Determine the [X, Y] coordinate at the center of the cell enclosing the given text.  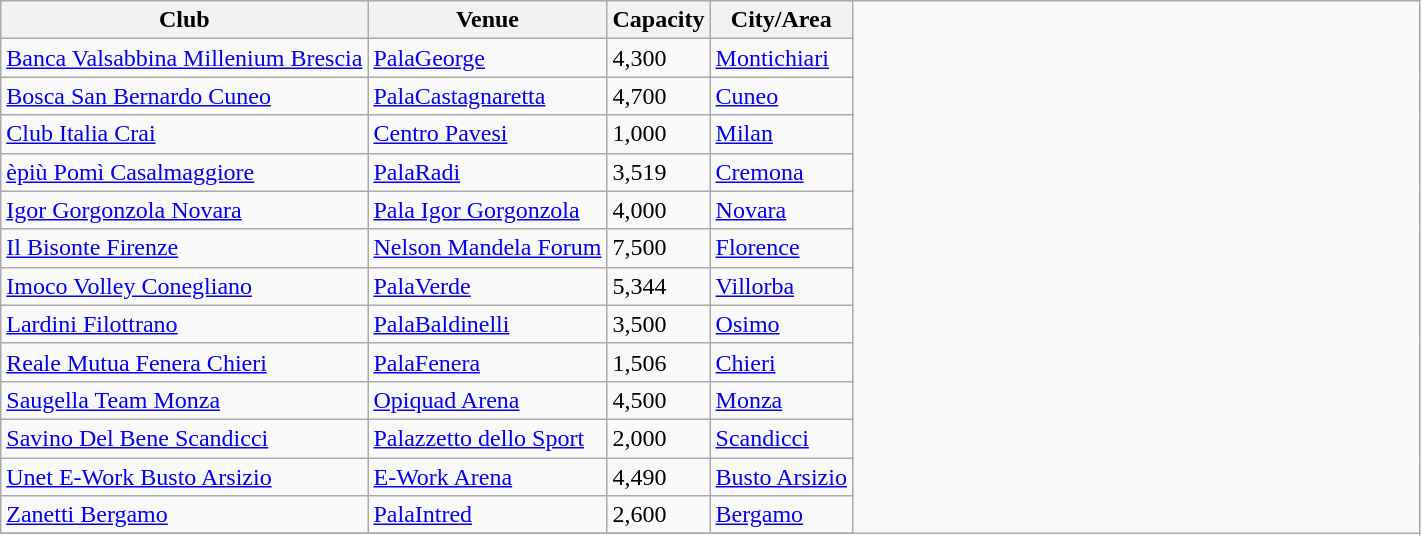
Venue [488, 20]
Scandicci [781, 438]
Savino Del Bene Scandicci [184, 438]
Nelson Mandela Forum [488, 248]
Villorba [781, 286]
PalaBaldinelli [488, 324]
Pala Igor Gorgonzola [488, 210]
Cremona [781, 172]
PalaIntred [488, 515]
Opiquad Arena [488, 400]
Centro Pavesi [488, 134]
Il Bisonte Firenze [184, 248]
Novara [781, 210]
Saugella Team Monza [184, 400]
4,000 [658, 210]
2,600 [658, 515]
Bosca San Bernardo Cuneo [184, 96]
2,000 [658, 438]
Zanetti Bergamo [184, 515]
4,300 [658, 58]
PalaCastagnaretta [488, 96]
Montichiari [781, 58]
7,500 [658, 248]
Club [184, 20]
Reale Mutua Fenera Chieri [184, 362]
Imoco Volley Conegliano [184, 286]
4,500 [658, 400]
Palazzetto dello Sport [488, 438]
PalaGeorge [488, 58]
3,519 [658, 172]
Milan [781, 134]
èpiù Pomì Casalmaggiore [184, 172]
5,344 [658, 286]
1,506 [658, 362]
City/Area [781, 20]
Cuneo [781, 96]
Monza [781, 400]
PalaRadi [488, 172]
PalaFenera [488, 362]
Lardini Filottrano [184, 324]
E-Work Arena [488, 477]
Igor Gorgonzola Novara [184, 210]
3,500 [658, 324]
Bergamo [781, 515]
Banca Valsabbina Millenium Brescia [184, 58]
PalaVerde [488, 286]
Unet E-Work Busto Arsizio [184, 477]
1,000 [658, 134]
4,700 [658, 96]
Osimo [781, 324]
Chieri [781, 362]
Busto Arsizio [781, 477]
Florence [781, 248]
Capacity [658, 20]
Club Italia Crai [184, 134]
4,490 [658, 477]
